Output the [x, y] coordinate of the center of the cell containing the given text.  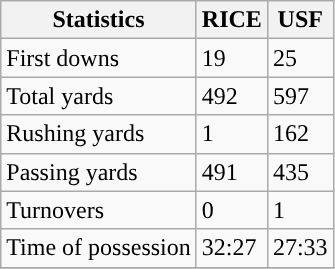
USF [300, 20]
Passing yards [99, 172]
Turnovers [99, 210]
162 [300, 134]
32:27 [232, 248]
25 [300, 58]
Statistics [99, 20]
597 [300, 96]
491 [232, 172]
19 [232, 58]
0 [232, 210]
27:33 [300, 248]
435 [300, 172]
Time of possession [99, 248]
RICE [232, 20]
First downs [99, 58]
Rushing yards [99, 134]
492 [232, 96]
Total yards [99, 96]
